Output the (x, y) coordinate of the center of the cell containing the given text.  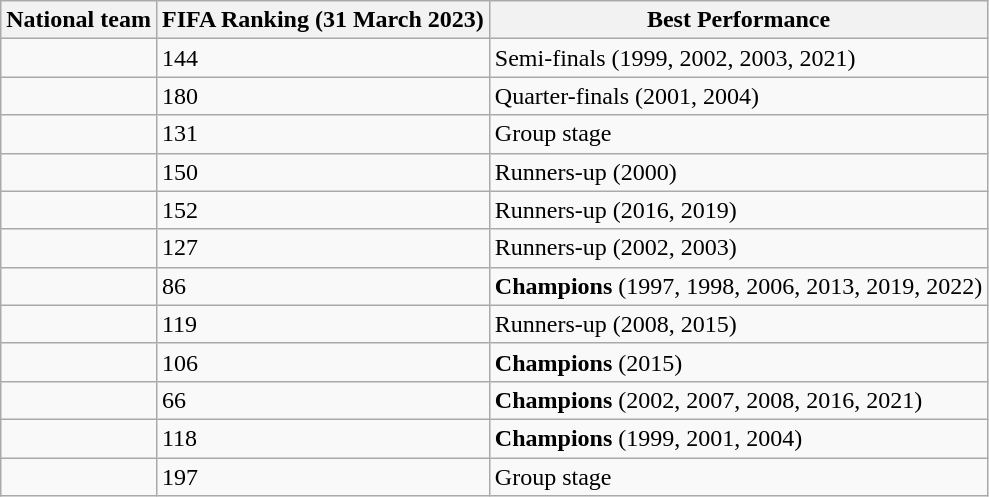
Champions (1997, 1998, 2006, 2013, 2019, 2022) (738, 286)
152 (322, 210)
118 (322, 438)
197 (322, 477)
119 (322, 324)
150 (322, 172)
Quarter-finals (2001, 2004) (738, 96)
Semi-finals (1999, 2002, 2003, 2021) (738, 58)
127 (322, 248)
Runners-up (2008, 2015) (738, 324)
144 (322, 58)
Champions (1999, 2001, 2004) (738, 438)
131 (322, 134)
86 (322, 286)
FIFA Ranking (31 March 2023) (322, 20)
66 (322, 400)
Runners-up (2000) (738, 172)
Champions (2015) (738, 362)
Champions (2002, 2007, 2008, 2016, 2021) (738, 400)
Runners-up (2016, 2019) (738, 210)
180 (322, 96)
Runners-up (2002, 2003) (738, 248)
106 (322, 362)
Best Performance (738, 20)
National team (79, 20)
